Capture the cell that displays the provided text and extract its [x, y] central coordinate. 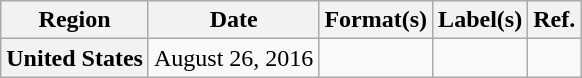
Format(s) [376, 20]
Date [233, 20]
Ref. [554, 20]
Region [75, 20]
United States [75, 58]
August 26, 2016 [233, 58]
Label(s) [480, 20]
